Capture the cell that displays the provided text and extract its (x, y) central coordinate. 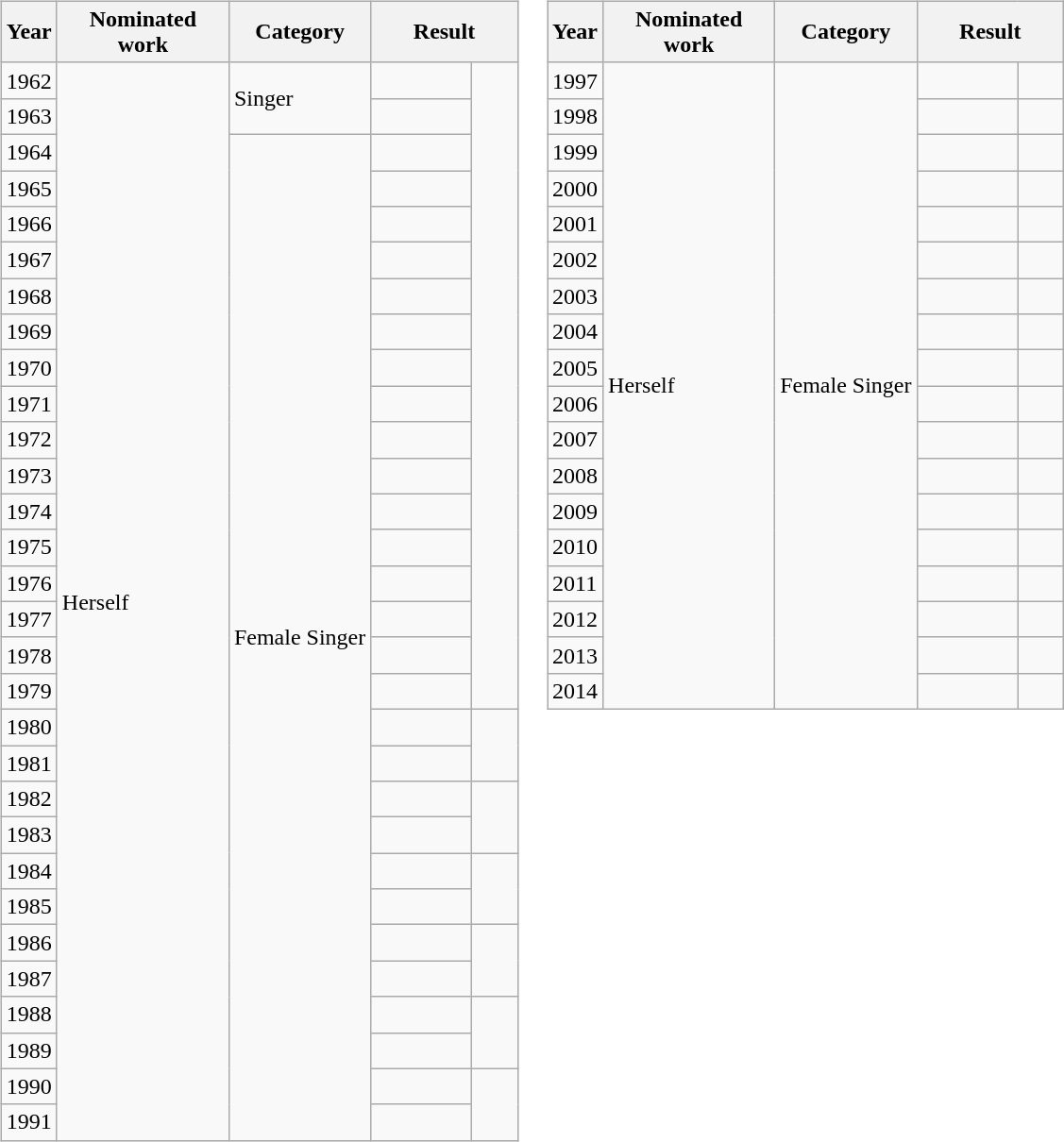
1983 (28, 835)
2004 (576, 332)
1968 (28, 296)
1980 (28, 727)
1997 (576, 80)
1965 (28, 188)
2008 (576, 476)
2000 (576, 188)
1976 (28, 583)
2013 (576, 655)
2010 (576, 547)
1998 (576, 116)
1966 (28, 225)
2005 (576, 368)
1991 (28, 1122)
1973 (28, 476)
1967 (28, 260)
2009 (576, 512)
1970 (28, 368)
1999 (576, 152)
1962 (28, 80)
2011 (576, 583)
1982 (28, 799)
2002 (576, 260)
1979 (28, 691)
1974 (28, 512)
1987 (28, 979)
1978 (28, 655)
1981 (28, 764)
2014 (576, 691)
1972 (28, 440)
1986 (28, 943)
2006 (576, 404)
2012 (576, 619)
Singer (300, 98)
1964 (28, 152)
1975 (28, 547)
1984 (28, 871)
1988 (28, 1015)
1990 (28, 1086)
1969 (28, 332)
1963 (28, 116)
1989 (28, 1050)
1985 (28, 907)
1971 (28, 404)
1977 (28, 619)
2003 (576, 296)
2001 (576, 225)
2007 (576, 440)
